Find where the given text appears and provide that cell's center as [X, Y] coordinate. 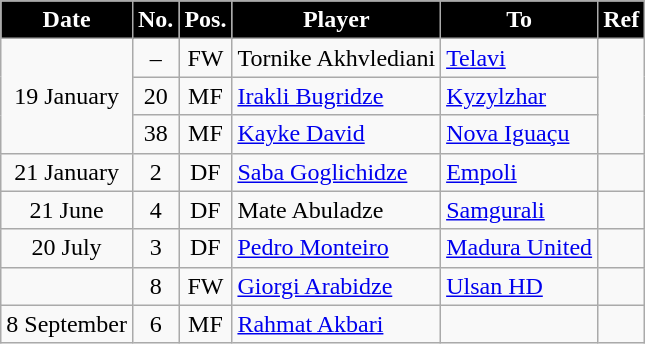
Irakli Bugridze [336, 96]
No. [155, 20]
21 June [67, 210]
Samgurali [520, 210]
Rahmat Akbari [336, 324]
Kyzylzhar [520, 96]
To [520, 20]
Pedro Monteiro [336, 248]
21 January [67, 172]
Telavi [520, 58]
– [155, 58]
19 January [67, 96]
Nova Iguaçu [520, 134]
Date [67, 20]
38 [155, 134]
Saba Goglichidze [336, 172]
20 [155, 96]
Tornike Akhvlediani [336, 58]
Player [336, 20]
Ref [622, 20]
Empoli [520, 172]
4 [155, 210]
8 [155, 286]
Mate Abuladze [336, 210]
Giorgi Arabidze [336, 286]
Kayke David [336, 134]
8 September [67, 324]
20 July [67, 248]
Pos. [206, 20]
2 [155, 172]
6 [155, 324]
Madura United [520, 248]
Ulsan HD [520, 286]
3 [155, 248]
